For the text-containing cell, return its midpoint in (x, y) coordinate format. 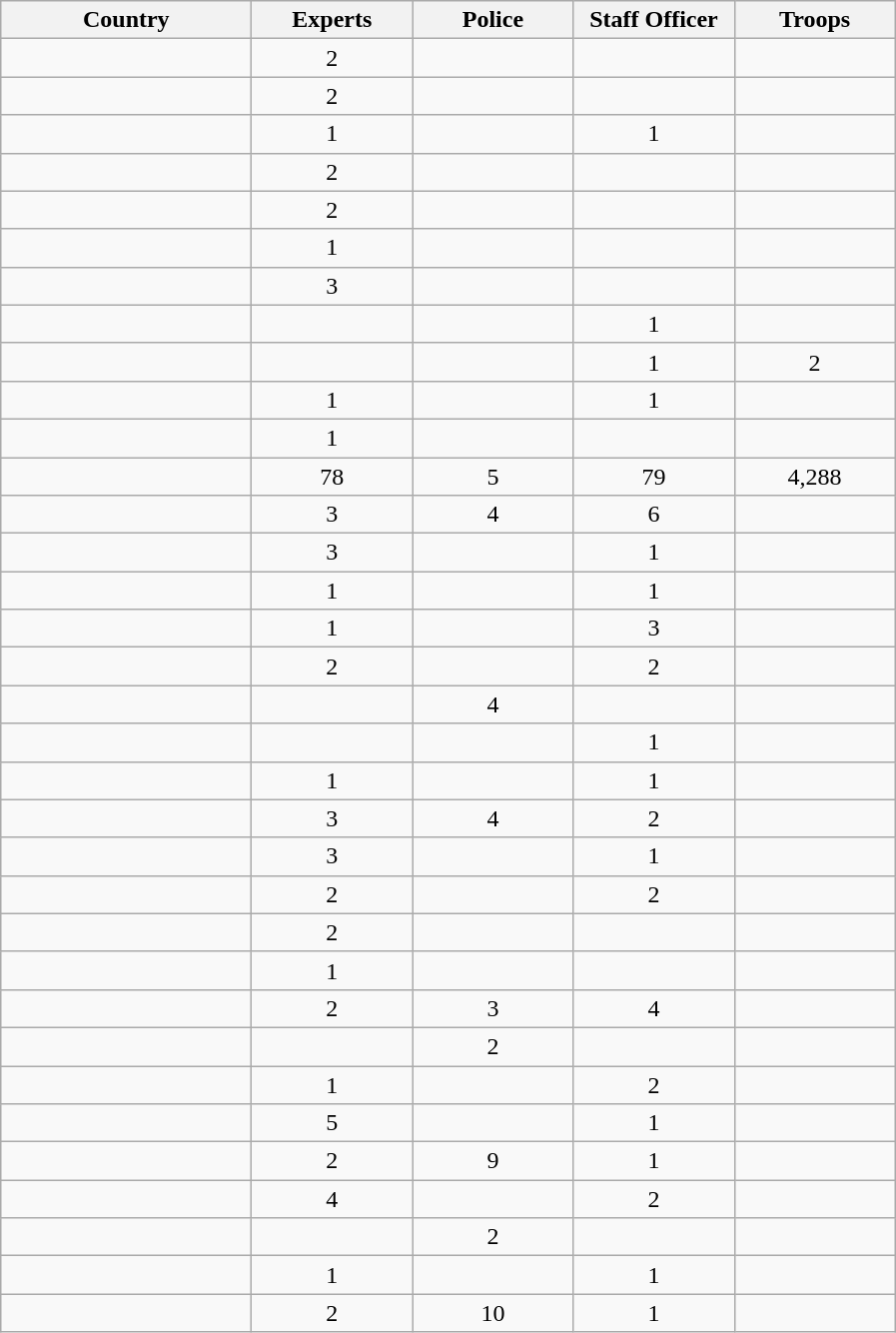
Staff Officer (653, 20)
Experts (332, 20)
78 (332, 477)
6 (653, 515)
Country (126, 20)
4,288 (815, 477)
Troops (815, 20)
79 (653, 477)
9 (493, 1161)
10 (493, 1313)
Police (493, 20)
